Detect which cell encompasses the target text, then output its [x, y] center coordinate. 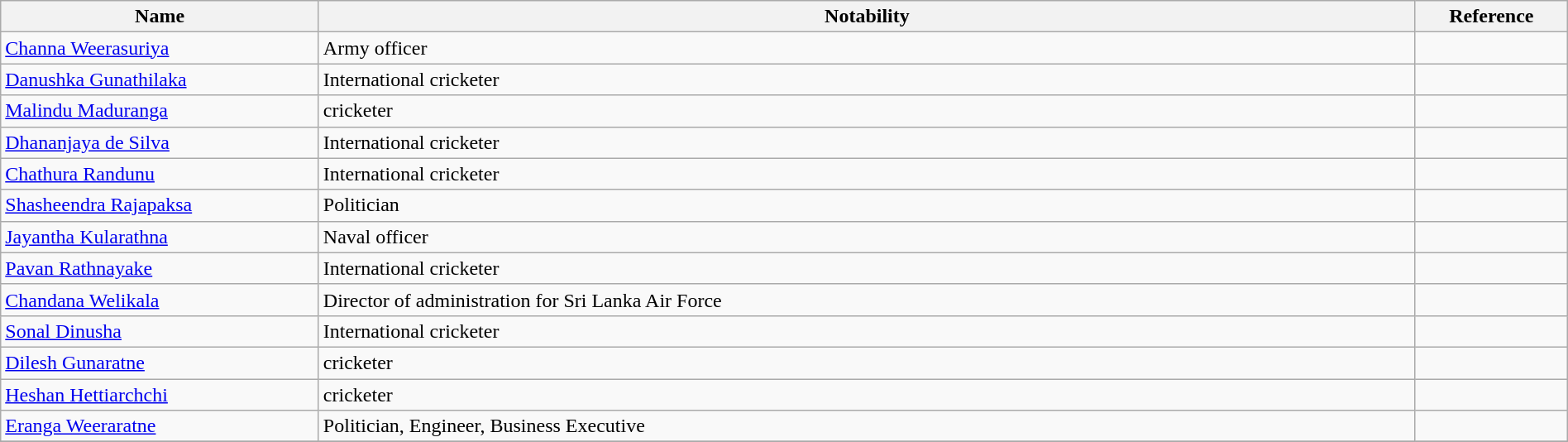
Reference [1491, 17]
Dhananjaya de Silva [160, 142]
Pavan Rathnayake [160, 268]
Politician, Engineer, Business Executive [867, 426]
Malindu Maduranga [160, 111]
Danushka Gunathilaka [160, 79]
Chandana Welikala [160, 300]
Channa Weerasuriya [160, 48]
Dilesh Gunaratne [160, 363]
Eranga Weeraratne [160, 426]
Politician [867, 205]
Director of administration for Sri Lanka Air Force [867, 300]
Jayantha Kularathna [160, 237]
Chathura Randunu [160, 174]
Sonal Dinusha [160, 331]
Army officer [867, 48]
Naval officer [867, 237]
Notability [867, 17]
Heshan Hettiarchchi [160, 395]
Shasheendra Rajapaksa [160, 205]
Name [160, 17]
